Identify which cell holds the provided text, then report its [X, Y] central coordinate. 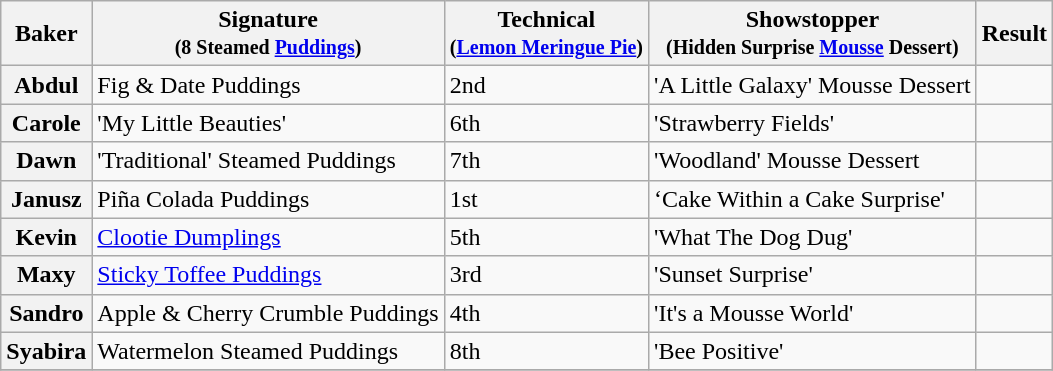
‘Cake Within a Cake Surprise' [813, 199]
'Bee Positive' [813, 351]
'Sunset Surprise' [813, 275]
Watermelon Steamed Puddings [268, 351]
Kevin [46, 237]
7th [546, 161]
Syabira [46, 351]
Apple & Cherry Crumble Puddings [268, 313]
Maxy [46, 275]
Clootie Dumplings [268, 237]
3rd [546, 275]
Piña Colada Puddings [268, 199]
'My Little Beauties' [268, 123]
'What The Dog Dug' [813, 237]
Technical(Lemon Meringue Pie) [546, 34]
'Traditional' Steamed Puddings [268, 161]
'It's a Mousse World' [813, 313]
Dawn [46, 161]
Carole [46, 123]
4th [546, 313]
2nd [546, 85]
1st [546, 199]
'A Little Galaxy' Mousse Dessert [813, 85]
'Woodland' Mousse Dessert [813, 161]
Sticky Toffee Puddings [268, 275]
Signature(8 Steamed Puddings) [268, 34]
Janusz [46, 199]
Sandro [46, 313]
Showstopper(Hidden Surprise Mousse Dessert) [813, 34]
Abdul [46, 85]
Fig & Date Puddings [268, 85]
'Strawberry Fields' [813, 123]
Baker [46, 34]
Result [1014, 34]
8th [546, 351]
6th [546, 123]
5th [546, 237]
